Provide the (X, Y) coordinate of the cell's center where the given text is located.  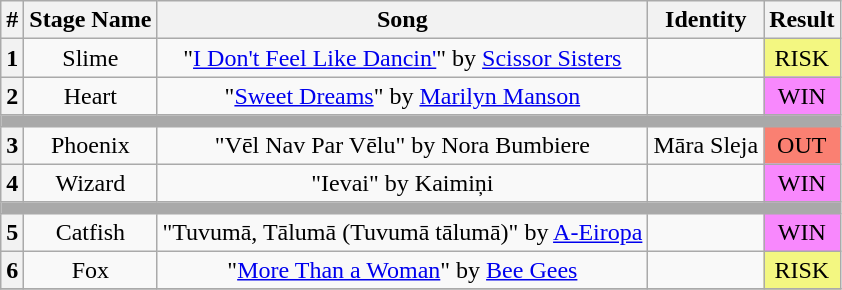
"Ievai" by Kaimiņi (402, 183)
"I Don't Feel Like Dancin'" by Scissor Sisters (402, 58)
"Sweet Dreams" by Marilyn Manson (402, 96)
4 (12, 183)
Result (802, 20)
Māra Sleja (706, 145)
1 (12, 58)
OUT (802, 145)
"More Than a Woman" by Bee Gees (402, 270)
5 (12, 232)
Catfish (90, 232)
6 (12, 270)
Slime (90, 58)
2 (12, 96)
3 (12, 145)
Song (402, 20)
Phoenix (90, 145)
Heart (90, 96)
Fox (90, 270)
# (12, 20)
Stage Name (90, 20)
"Tuvumā, Tālumā (Tuvumā tālumā)" by A-Eiropa (402, 232)
Identity (706, 20)
Wizard (90, 183)
"Vēl Nav Par Vēlu" by Nora Bumbiere (402, 145)
